Locate the cell with the specified text and output its (x, y) center coordinate. 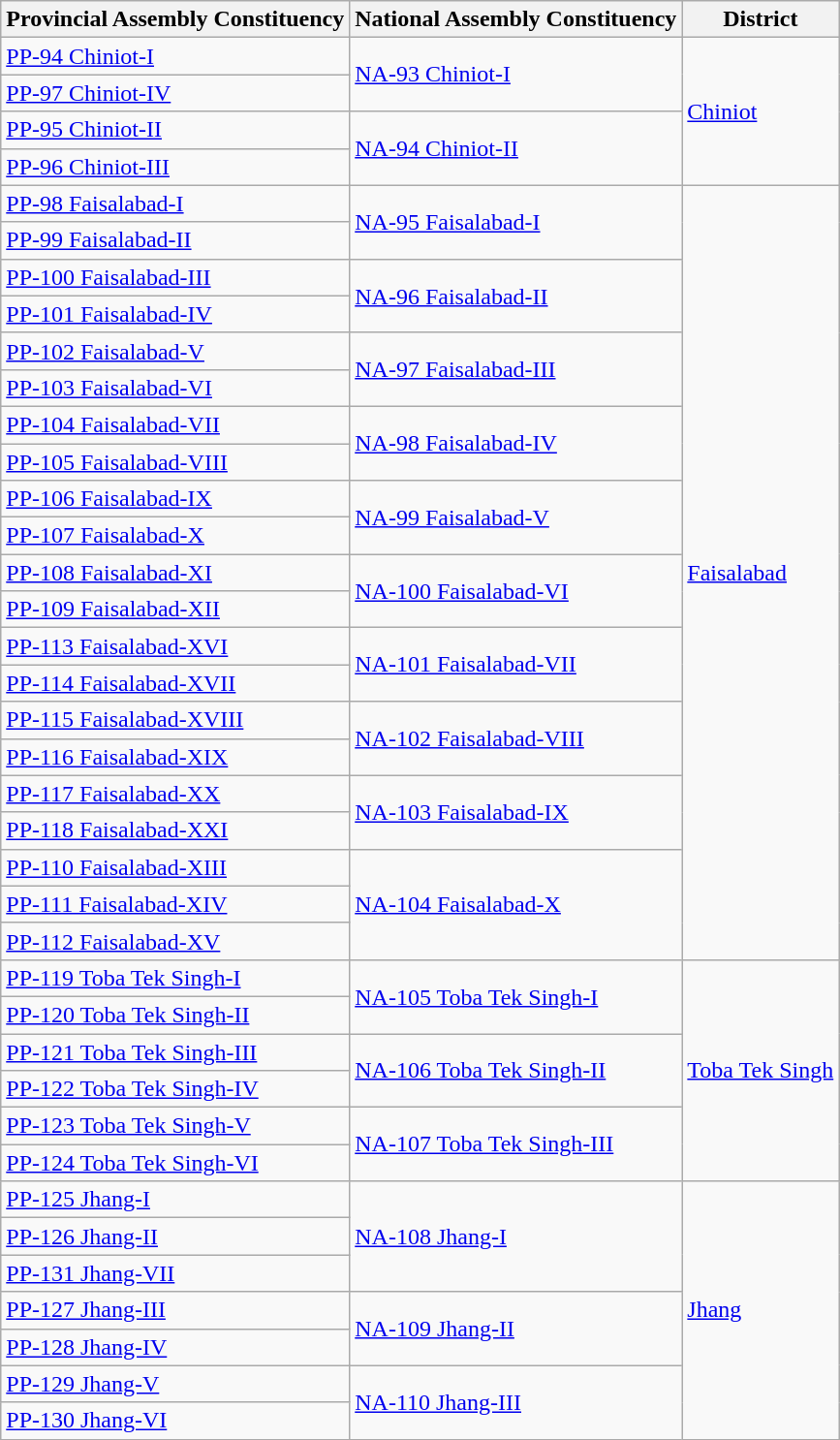
PP-123 Toba Tek Singh-V (175, 1126)
PP-130 Jhang-VI (175, 1421)
NA-105 Toba Tek Singh-I (515, 996)
PP-120 Toba Tek Singh-II (175, 1015)
Provincial Assembly Constituency (175, 19)
NA-107 Toba Tek Singh-III (515, 1144)
PP-118 Faisalabad-XXI (175, 830)
PP-111 Faisalabad-XIV (175, 904)
PP-102 Faisalabad-V (175, 351)
NA-95 Faisalabad-I (515, 222)
NA-98 Faisalabad-IV (515, 443)
PP-121 Toba Tek Singh-III (175, 1051)
Toba Tek Singh (761, 1070)
PP-97 Chiniot-IV (175, 93)
District (761, 19)
PP-95 Chiniot-II (175, 130)
Faisalabad (761, 572)
NA-99 Faisalabad-V (515, 517)
PP-125 Jhang-I (175, 1200)
NA-100 Faisalabad-VI (515, 591)
PP-122 Toba Tek Singh-IV (175, 1089)
PP-113 Faisalabad-XVI (175, 646)
PP-100 Faisalabad-III (175, 277)
PP-96 Chiniot-III (175, 167)
PP-107 Faisalabad-X (175, 536)
PP-126 Jhang-II (175, 1237)
NA-97 Faisalabad-III (515, 369)
PP-127 Jhang-III (175, 1310)
PP-112 Faisalabad-XV (175, 941)
NA-104 Faisalabad-X (515, 904)
NA-108 Jhang-I (515, 1237)
NA-94 Chiniot-II (515, 148)
PP-115 Faisalabad-XVIII (175, 720)
PP-124 Toba Tek Singh-VI (175, 1163)
PP-106 Faisalabad-IX (175, 499)
PP-109 Faisalabad-XII (175, 610)
National Assembly Constituency (515, 19)
PP-114 Faisalabad-XVII (175, 683)
PP-103 Faisalabad-VI (175, 388)
PP-117 Faisalabad-XX (175, 794)
PP-98 Faisalabad-I (175, 203)
Jhang (761, 1310)
NA-106 Toba Tek Singh-II (515, 1070)
NA-103 Faisalabad-IX (515, 812)
NA-110 Jhang-III (515, 1402)
PP-101 Faisalabad-IV (175, 314)
NA-102 Faisalabad-VIII (515, 738)
NA-96 Faisalabad-II (515, 296)
NA-109 Jhang-II (515, 1329)
PP-128 Jhang-IV (175, 1347)
PP-129 Jhang-V (175, 1384)
NA-93 Chiniot-I (515, 75)
PP-99 Faisalabad-II (175, 240)
PP-110 Faisalabad-XIII (175, 867)
PP-94 Chiniot-I (175, 56)
PP-131 Jhang-VII (175, 1273)
Chiniot (761, 111)
PP-104 Faisalabad-VII (175, 424)
PP-116 Faisalabad-XIX (175, 757)
PP-119 Toba Tek Singh-I (175, 978)
PP-108 Faisalabad-XI (175, 573)
NA-101 Faisalabad-VII (515, 665)
PP-105 Faisalabad-VIII (175, 462)
